Capture the cell that displays the provided text and extract its (x, y) central coordinate. 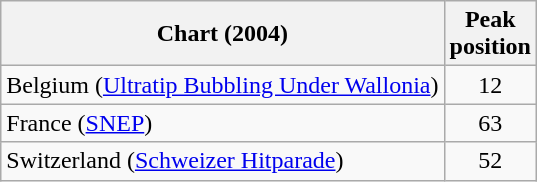
12 (490, 85)
52 (490, 161)
France (SNEP) (222, 123)
Belgium (Ultratip Bubbling Under Wallonia) (222, 85)
Chart (2004) (222, 34)
Peakposition (490, 34)
63 (490, 123)
Switzerland (Schweizer Hitparade) (222, 161)
